Capture the cell that displays the provided text and extract its [X, Y] central coordinate. 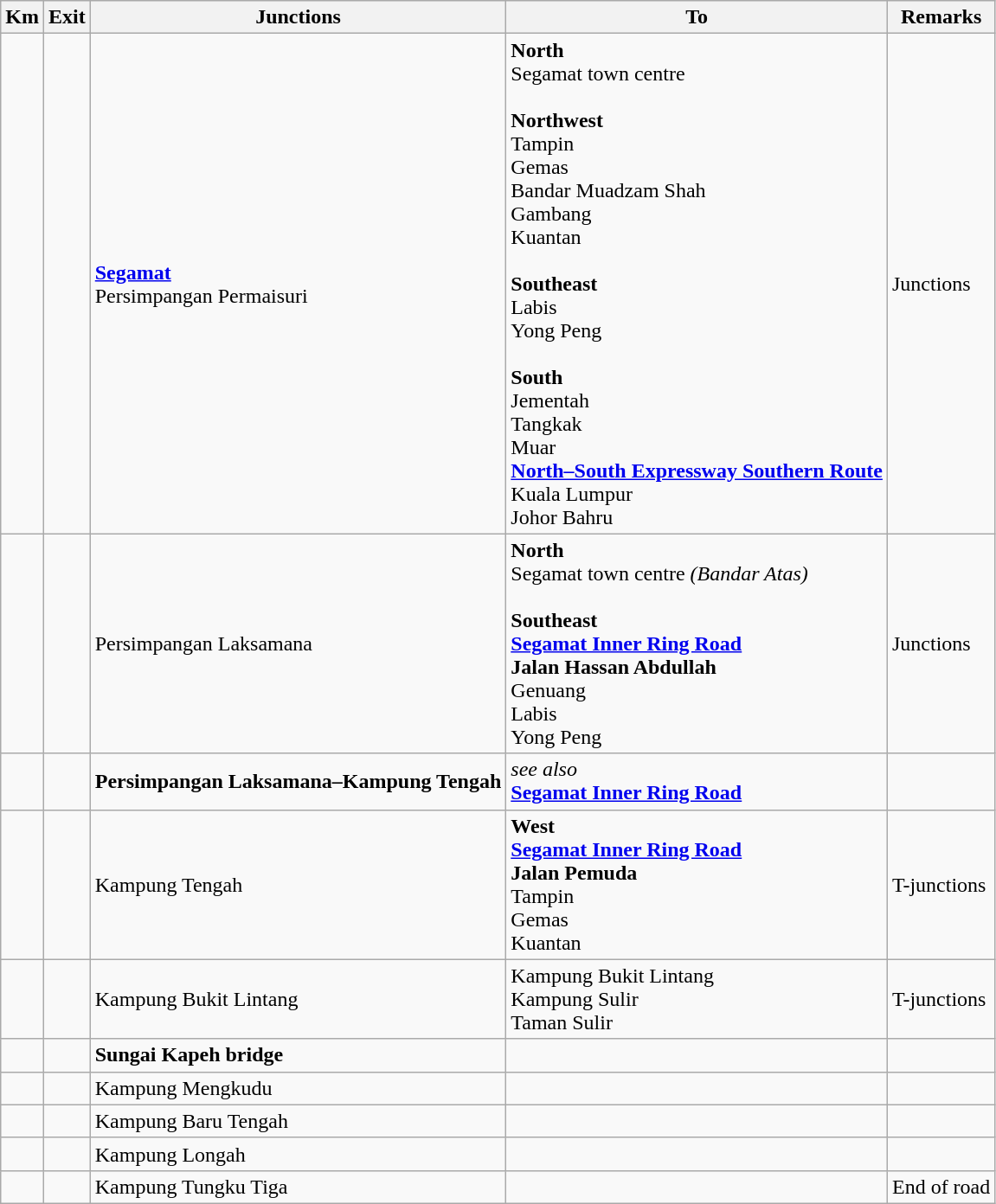
WestSegamat Inner Ring RoadJalan Pemuda Tampin Gemas Kuantan [697, 884]
Kampung Baru Tengah [298, 1121]
Persimpangan Laksamana–Kampung Tengah [298, 782]
Kampung Tengah [298, 884]
Kampung Bukit Lintang [298, 999]
Remarks [941, 17]
Km [22, 17]
NorthSegamat town centre (Bandar Atas)SoutheastSegamat Inner Ring RoadJalan Hassan AbdullahGenuang Labis Yong Peng [697, 644]
To [697, 17]
Persimpangan Laksamana [298, 644]
see alsoSegamat Inner Ring Road [697, 782]
Sungai Kapeh bridge [298, 1055]
End of road [941, 1187]
Kampung Tungku Tiga [298, 1187]
SegamatPersimpangan Permaisuri [298, 284]
Kampung Mengkudu [298, 1088]
Exit [67, 17]
Kampung Longah [298, 1154]
Kampung Bukit LintangKampung SulirTaman Sulir [697, 999]
